Return the (X, Y) coordinate for the center point of the cell that contains the specified text.  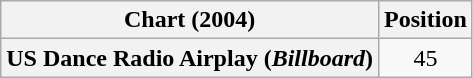
45 (426, 58)
US Dance Radio Airplay (Billboard) (190, 58)
Position (426, 20)
Chart (2004) (190, 20)
